For the text-containing cell, return its midpoint in [x, y] coordinate format. 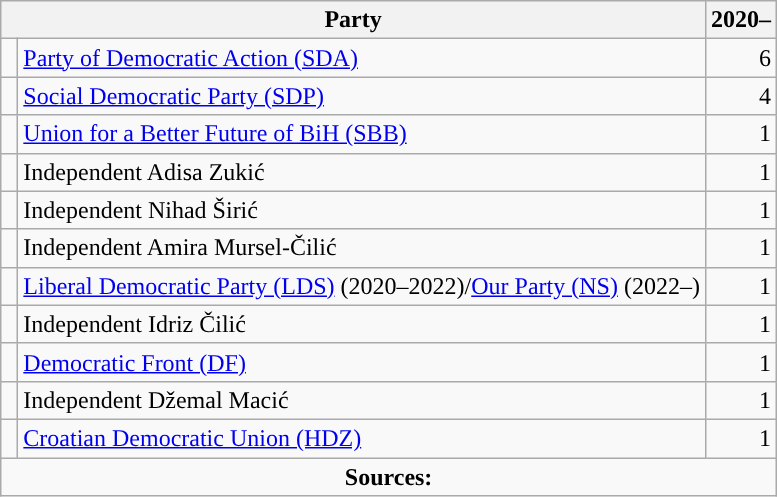
4 [740, 96]
Independent Amira Mursel-Čilić [362, 248]
2020– [740, 20]
Croatian Democratic Union (HDZ) [362, 438]
Democratic Front (DF) [362, 362]
Sources: [389, 477]
Union for a Better Future of BiH (SBB) [362, 134]
Independent Adisa Zukić [362, 172]
Independent Idriz Čilić [362, 324]
Independent Džemal Macić [362, 400]
6 [740, 58]
Social Democratic Party (SDP) [362, 96]
Independent Nihad Širić [362, 210]
Party [354, 20]
Liberal Democratic Party (LDS) (2020–2022)/Our Party (NS) (2022–) [362, 286]
Party of Democratic Action (SDA) [362, 58]
